Extract the (X, Y) coordinate from the center of the cell holding the provided text.  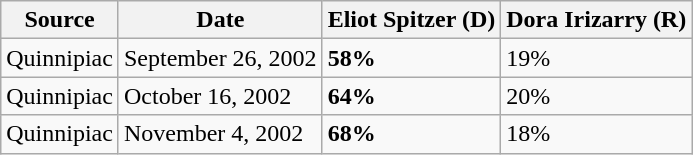
64% (412, 96)
Source (60, 20)
18% (596, 134)
58% (412, 58)
20% (596, 96)
Eliot Spitzer (D) (412, 20)
Date (220, 20)
Dora Irizarry (R) (596, 20)
68% (412, 134)
September 26, 2002 (220, 58)
October 16, 2002 (220, 96)
November 4, 2002 (220, 134)
19% (596, 58)
